Return the [X, Y] coordinate for the center point of the cell that contains the specified text.  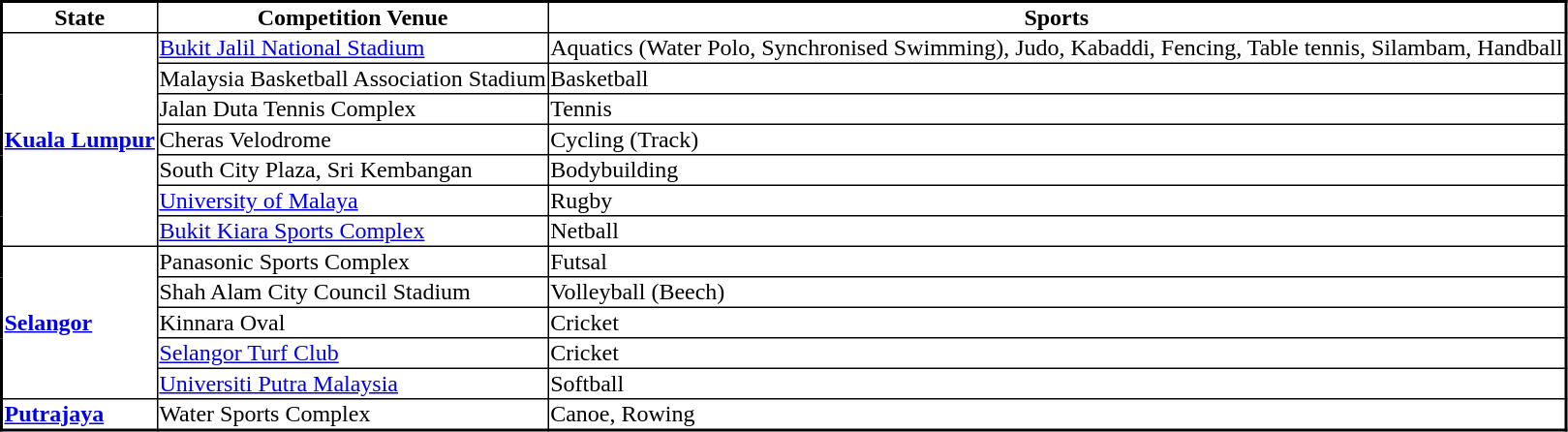
Competition Venue [353, 17]
Kuala Lumpur [79, 139]
Cheras Velodrome [353, 139]
Bukit Kiara Sports Complex [353, 231]
South City Plaza, Sri Kembangan [353, 170]
Futsal [1057, 262]
Bodybuilding [1057, 170]
Malaysia Basketball Association Stadium [353, 78]
Water Sports Complex [353, 415]
State [79, 17]
Jalan Duta Tennis Complex [353, 109]
Basketball [1057, 78]
University of Malaya [353, 201]
Putrajaya [79, 415]
Aquatics (Water Polo, Synchronised Swimming), Judo, Kabaddi, Fencing, Table tennis, Silambam, Handball [1057, 48]
Sports [1057, 17]
Cycling (Track) [1057, 139]
Canoe, Rowing [1057, 415]
Softball [1057, 384]
Bukit Jalil National Stadium [353, 48]
Netball [1057, 231]
Tennis [1057, 109]
Selangor Turf Club [353, 354]
Kinnara Oval [353, 323]
Rugby [1057, 201]
Universiti Putra Malaysia [353, 384]
Volleyball (Beech) [1057, 293]
Panasonic Sports Complex [353, 262]
Selangor [79, 323]
Shah Alam City Council Stadium [353, 293]
